Find where the given text appears and provide that cell's center as (x, y) coordinate. 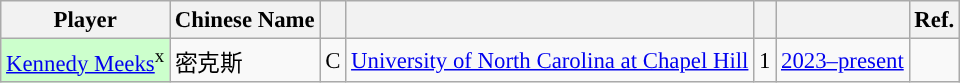
2023–present (842, 61)
Chinese Name (245, 20)
Kennedy Meeksx (86, 61)
C (333, 61)
Player (86, 20)
University of North Carolina at Chapel Hill (550, 61)
1 (765, 61)
Ref. (934, 20)
密克斯 (245, 61)
